Capture the cell that displays the provided text and extract its [X, Y] central coordinate. 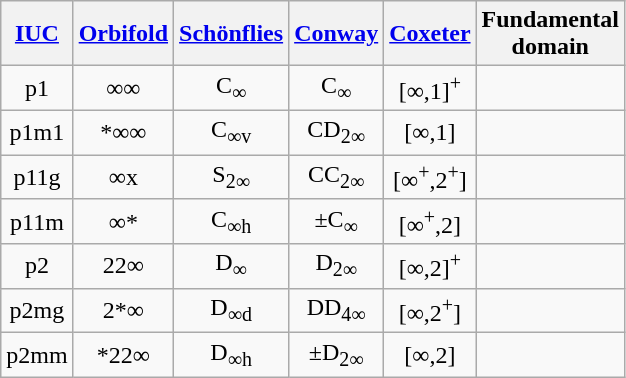
p1 [37, 88]
±D2∞ [336, 355]
DD4∞ [336, 310]
p1m1 [37, 132]
D∞d [232, 310]
Schönflies [232, 34]
*22∞ [123, 355]
[∞,2]+ [430, 266]
p2mg [37, 310]
[∞,2+] [430, 310]
S2∞ [232, 178]
CC2∞ [336, 178]
Orbifold [123, 34]
[∞+,2] [430, 222]
22∞ [123, 266]
IUC [37, 34]
C∞h [232, 222]
p2mm [37, 355]
[∞,1]+ [430, 88]
p2 [37, 266]
∞* [123, 222]
Fundamentaldomain [550, 34]
*∞∞ [123, 132]
C∞v [232, 132]
[∞,1] [430, 132]
p11m [37, 222]
2*∞ [123, 310]
CD2∞ [336, 132]
p11g [37, 178]
D∞h [232, 355]
Coxeter [430, 34]
[∞+,2+] [430, 178]
D∞ [232, 266]
∞x [123, 178]
D2∞ [336, 266]
∞∞ [123, 88]
Conway [336, 34]
±C∞ [336, 222]
[∞,2] [430, 355]
